Detect which cell encompasses the target text, then output its [x, y] center coordinate. 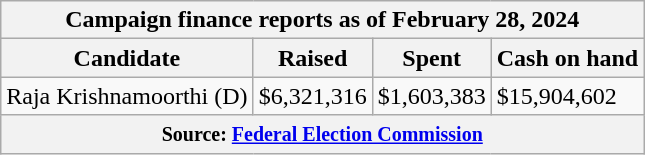
$15,904,602 [567, 96]
Raised [312, 58]
$1,603,383 [432, 96]
$6,321,316 [312, 96]
Spent [432, 58]
Candidate [127, 58]
Source: Federal Election Commission [322, 134]
Campaign finance reports as of February 28, 2024 [322, 20]
Cash on hand [567, 58]
Raja Krishnamoorthi (D) [127, 96]
